From the cell containing the given text, extract its center point as (x, y) coordinate. 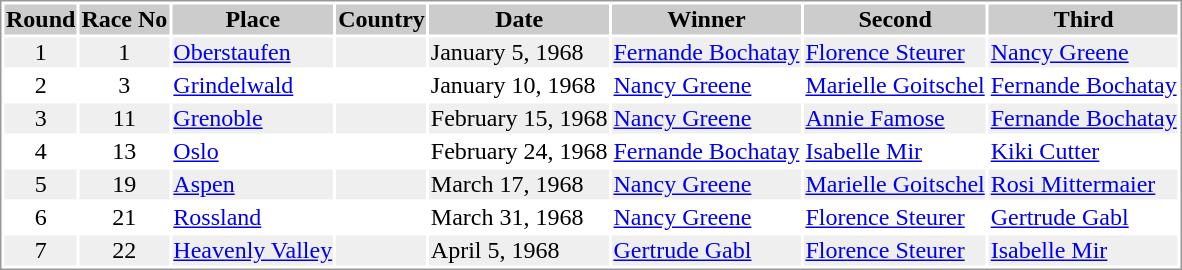
Grindelwald (253, 85)
Date (519, 19)
January 10, 1968 (519, 85)
21 (124, 217)
Oberstaufen (253, 53)
Rosi Mittermaier (1084, 185)
Race No (124, 19)
Rossland (253, 217)
5 (40, 185)
Grenoble (253, 119)
2 (40, 85)
Second (895, 19)
4 (40, 151)
Country (382, 19)
Winner (706, 19)
January 5, 1968 (519, 53)
Place (253, 19)
7 (40, 251)
Aspen (253, 185)
Third (1084, 19)
Kiki Cutter (1084, 151)
Heavenly Valley (253, 251)
6 (40, 217)
April 5, 1968 (519, 251)
Round (40, 19)
Annie Famose (895, 119)
February 15, 1968 (519, 119)
19 (124, 185)
13 (124, 151)
Oslo (253, 151)
11 (124, 119)
March 31, 1968 (519, 217)
22 (124, 251)
March 17, 1968 (519, 185)
February 24, 1968 (519, 151)
